Provide the (x, y) coordinate of the cell's center where the given text is located.  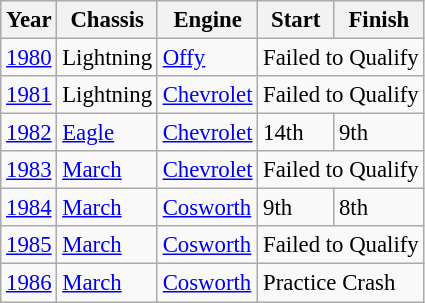
8th (379, 208)
1982 (29, 133)
1983 (29, 170)
1981 (29, 95)
1980 (29, 58)
Chassis (107, 20)
Finish (379, 20)
1984 (29, 208)
Engine (207, 20)
Year (29, 20)
Eagle (107, 133)
1986 (29, 283)
1985 (29, 245)
Offy (207, 58)
14th (296, 133)
Start (296, 20)
Practice Crash (341, 283)
